Provide the [x, y] coordinate of the cell's center where the given text is located.  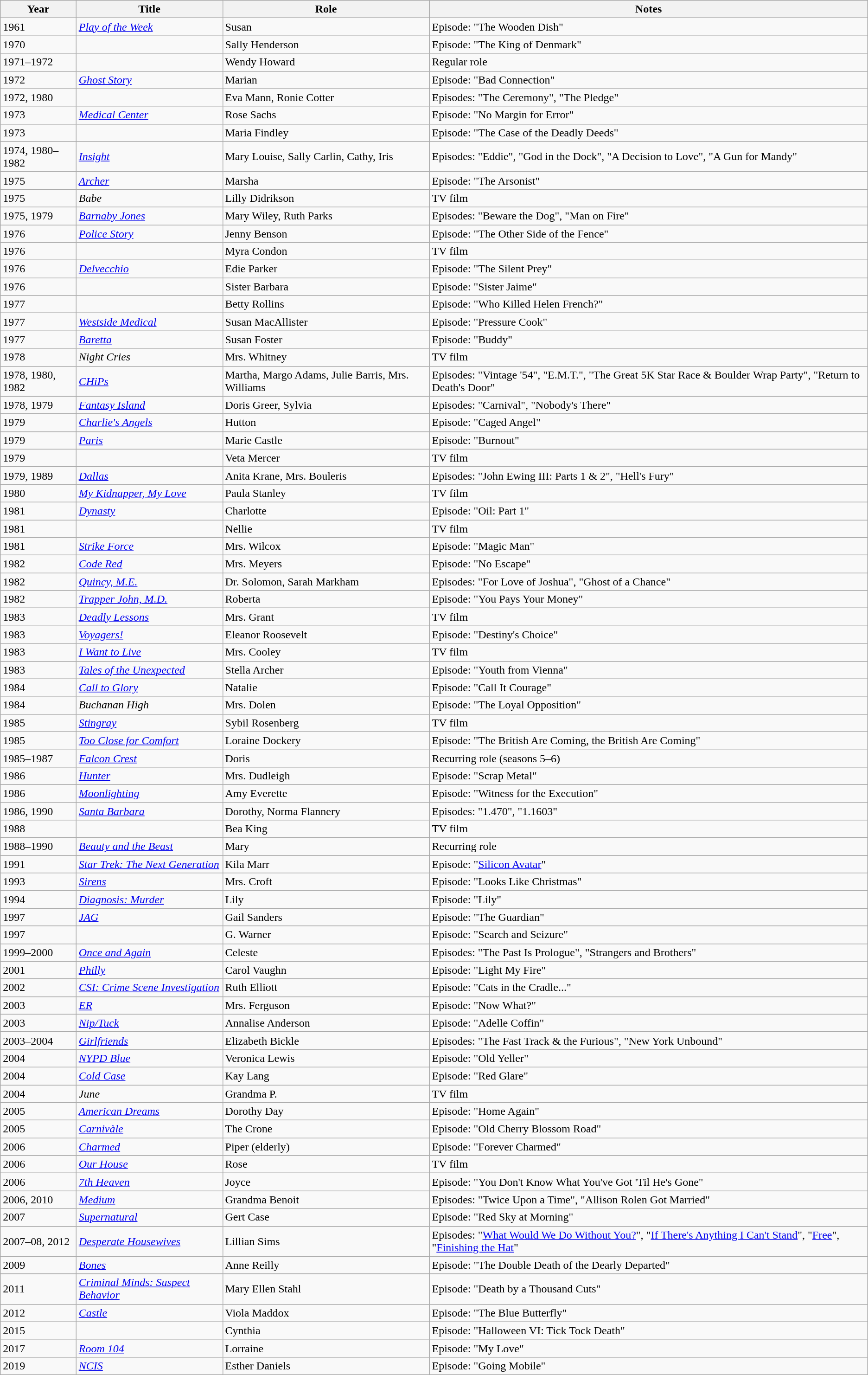
1978 [38, 357]
Episode: "Pressure Cook" [648, 322]
Sirens [149, 882]
Gail Sanders [326, 917]
Episode: "No Escape" [648, 564]
Episodes: "1.470", "1.1603" [648, 811]
1979, 1989 [38, 475]
Annalise Anderson [326, 1023]
Sybil Rosenberg [326, 723]
Dorothy Day [326, 1112]
Trapper John, M.D. [149, 599]
1985–1987 [38, 758]
7th Heaven [149, 1182]
Episode: "Red Glare" [648, 1076]
Bones [149, 1265]
Archer [149, 180]
Episode: "Halloween VI: Tick Tock Death" [648, 1330]
Westside Medical [149, 322]
Grandma P. [326, 1093]
Veta Mercer [326, 458]
1971–1972 [38, 62]
Dorothy, Norma Flannery [326, 811]
1988 [38, 829]
Castle [149, 1313]
Sister Barbara [326, 287]
Joyce [326, 1182]
Martha, Margo Adams, Julie Barris, Mrs. Williams [326, 381]
Loraine Dockery [326, 740]
Philly [149, 970]
Regular role [648, 62]
Episode: "The Blue Butterfly" [648, 1313]
Episode: "You Don't Know What You've Got 'Til He's Gone" [648, 1182]
Bea King [326, 829]
Diagnosis: Murder [149, 900]
Mary [326, 847]
Viola Maddox [326, 1313]
Babe [149, 198]
Mrs. Ferguson [326, 1005]
Recurring role [648, 847]
Quincy, M.E. [149, 582]
Charmed [149, 1147]
Susan Foster [326, 340]
Nip/Tuck [149, 1023]
Episode: "Scrap Metal" [648, 776]
Falcon Crest [149, 758]
Marsha [326, 180]
NYPD Blue [149, 1058]
Dallas [149, 475]
G. Warner [326, 935]
Mary Louise, Sally Carlin, Cathy, Iris [326, 157]
Deadly Lessons [149, 617]
2007–08, 2012 [38, 1241]
Desperate Housewives [149, 1241]
Episode: "Magic Man" [648, 546]
2011 [38, 1289]
1994 [38, 900]
Rose Sachs [326, 115]
Episode: "Looks Like Christmas" [648, 882]
Episodes: "Carnival", "Nobody's There" [648, 405]
Episode: "The Wooden Dish" [648, 27]
Baretta [149, 340]
Rose [326, 1164]
Fantasy Island [149, 405]
Episode: "Destiny's Choice" [648, 635]
Episode: "My Love" [648, 1348]
Mrs. Meyers [326, 564]
CSI: Crime Scene Investigation [149, 988]
Episodes: "Beware the Dog", "Man on Fire" [648, 216]
Supernatural [149, 1217]
Jenny Benson [326, 233]
Medical Center [149, 115]
Episode: "Cats in the Cradle..." [648, 988]
Episode: "The Loyal Opposition" [648, 705]
Episode: "Who Killed Helen French?" [648, 304]
2009 [38, 1265]
Hunter [149, 776]
Esther Daniels [326, 1366]
Episode: "You Pays Your Money" [648, 599]
Criminal Minds: Suspect Behavior [149, 1289]
Star Trek: The Next Generation [149, 864]
Episode: "Now What?" [648, 1005]
Cynthia [326, 1330]
Night Cries [149, 357]
1980 [38, 493]
Episodes: "What Would We Do Without You?", "If There's Anything I Can't Stand", "Free", "Finishing the Hat" [648, 1241]
Veronica Lewis [326, 1058]
Charlie's Angels [149, 423]
Sally Henderson [326, 45]
Episode: "Old Cherry Blossom Road" [648, 1129]
Gert Case [326, 1217]
Episode: "The Case of the Deadly Deeds" [648, 133]
Myra Condon [326, 251]
Kila Marr [326, 864]
Lilly Didrikson [326, 198]
Episode: "Old Yeller" [648, 1058]
Mrs. Dolen [326, 705]
The Crone [326, 1129]
Recurring role (seasons 5–6) [648, 758]
Episode: "Caged Angel" [648, 423]
Lorraine [326, 1348]
Episode: "Forever Charmed" [648, 1147]
Episode: "Red Sky at Morning" [648, 1217]
2015 [38, 1330]
Marian [326, 80]
Episodes: "Twice Upon a Time", "Allison Rolen Got Married" [648, 1200]
Moonlighting [149, 793]
1975, 1979 [38, 216]
Delvecchio [149, 269]
Stingray [149, 723]
My Kidnapper, My Love [149, 493]
Police Story [149, 233]
Mary Wiley, Ruth Parks [326, 216]
Mary Ellen Stahl [326, 1289]
Episode: "Lily" [648, 900]
Our House [149, 1164]
Nellie [326, 528]
Hutton [326, 423]
Susan [326, 27]
Episode: "Buddy" [648, 340]
Mrs. Croft [326, 882]
Episode: "The Double Death of the Dearly Departed" [648, 1265]
Episode: "Call It Courage" [648, 687]
1970 [38, 45]
Beauty and the Beast [149, 847]
Anne Reilly [326, 1265]
Episode: "Bad Connection" [648, 80]
Eva Mann, Ronie Cotter [326, 97]
JAG [149, 917]
Doris [326, 758]
1978, 1980, 1982 [38, 381]
Anita Krane, Mrs. Bouleris [326, 475]
2006, 2010 [38, 1200]
June [149, 1093]
Episode: "Light My Fire" [648, 970]
2017 [38, 1348]
Year [38, 9]
Episode: "The Arsonist" [648, 180]
Celeste [326, 952]
Ghost Story [149, 80]
Amy Everette [326, 793]
Episode: "The Other Side of the Fence" [648, 233]
Elizabeth Bickle [326, 1041]
2007 [38, 1217]
Mrs. Grant [326, 617]
1961 [38, 27]
Ruth Elliott [326, 988]
Carnivàle [149, 1129]
Episode: "The Silent Prey" [648, 269]
Code Red [149, 564]
Stella Archer [326, 670]
Episode: "Silicon Avatar" [648, 864]
Episodes: "John Ewing III: Parts 1 & 2", "Hell's Fury" [648, 475]
Maria Findley [326, 133]
Episode: "Adelle Coffin" [648, 1023]
Episode: "The King of Denmark" [648, 45]
Mrs. Dudleigh [326, 776]
2003–2004 [38, 1041]
Mrs. Cooley [326, 652]
Dr. Solomon, Sarah Markham [326, 582]
Call to Glory [149, 687]
Edie Parker [326, 269]
Once and Again [149, 952]
Charlotte [326, 511]
Santa Barbara [149, 811]
Title [149, 9]
Episode: "Burnout" [648, 440]
1991 [38, 864]
Episodes: "For Love of Joshua", "Ghost of a Chance" [648, 582]
1999–2000 [38, 952]
American Dreams [149, 1112]
1972, 1980 [38, 97]
Episode: "Witness for the Execution" [648, 793]
Buchanan High [149, 705]
Marie Castle [326, 440]
Episodes: "The Past Is Prologue", "Strangers and Brothers" [648, 952]
Mrs. Whitney [326, 357]
1978, 1979 [38, 405]
Room 104 [149, 1348]
Notes [648, 9]
Tales of the Unexpected [149, 670]
Paris [149, 440]
I Want to Live [149, 652]
2019 [38, 1366]
Natalie [326, 687]
1993 [38, 882]
Voyagers! [149, 635]
Roberta [326, 599]
Episode: "The Guardian" [648, 917]
CHiPs [149, 381]
Episode: "Search and Seizure" [648, 935]
Carol Vaughn [326, 970]
Lillian Sims [326, 1241]
Wendy Howard [326, 62]
Episode: "Youth from Vienna" [648, 670]
Episode: "The British Are Coming, the British Are Coming" [648, 740]
Medium [149, 1200]
Episode: "Oil: Part 1" [648, 511]
Role [326, 9]
Paula Stanley [326, 493]
2001 [38, 970]
Doris Greer, Sylvia [326, 405]
Episode: "Death by a Thousand Cuts" [648, 1289]
Too Close for Comfort [149, 740]
Episodes: "Vintage '54", "E.M.T.", "The Great 5K Star Race & Boulder Wrap Party", "Return to Death's Door" [648, 381]
Betty Rollins [326, 304]
Episode: "Sister Jaime" [648, 287]
ER [149, 1005]
Barnaby Jones [149, 216]
Mrs. Wilcox [326, 546]
Episode: "No Margin for Error" [648, 115]
1972 [38, 80]
Episodes: "Eddie", "God in the Dock", "A Decision to Love", "A Gun for Mandy" [648, 157]
Kay Lang [326, 1076]
Eleanor Roosevelt [326, 635]
Insight [149, 157]
1986, 1990 [38, 811]
Lily [326, 900]
NCIS [149, 1366]
Grandma Benoit [326, 1200]
Episodes: "The Fast Track & the Furious", "New York Unbound" [648, 1041]
1988–1990 [38, 847]
Episode: "Home Again" [648, 1112]
Strike Force [149, 546]
Dynasty [149, 511]
Piper (elderly) [326, 1147]
Cold Case [149, 1076]
Play of the Week [149, 27]
Susan MacAllister [326, 322]
1974, 1980–1982 [38, 157]
Girlfriends [149, 1041]
Episode: "Going Mobile" [648, 1366]
2012 [38, 1313]
2002 [38, 988]
Episodes: "The Ceremony", "The Pledge" [648, 97]
